Identify which cell holds the provided text, then report its [X, Y] central coordinate. 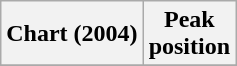
Peak position [189, 34]
Chart (2004) [72, 34]
